Find where the given text appears and provide that cell's center as [x, y] coordinate. 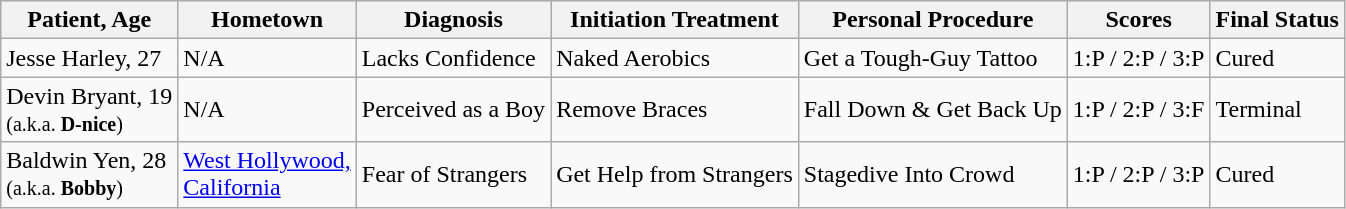
Stagedive Into Crowd [932, 174]
Fear of Strangers [453, 174]
Baldwin Yen, 28 (a.k.a. Bobby) [90, 174]
Devin Bryant, 19 (a.k.a. D-nice) [90, 110]
Terminal [1277, 110]
Diagnosis [453, 20]
Naked Aerobics [675, 58]
Initiation Treatment [675, 20]
Hometown [267, 20]
Get Help from Strangers [675, 174]
Scores [1138, 20]
Fall Down & Get Back Up [932, 110]
West Hollywood, California [267, 174]
Perceived as a Boy [453, 110]
1:P / 2:P / 3:F [1138, 110]
Patient, Age [90, 20]
Get a Tough-Guy Tattoo [932, 58]
Remove Braces [675, 110]
Jesse Harley, 27 [90, 58]
Lacks Confidence [453, 58]
Personal Procedure [932, 20]
Final Status [1277, 20]
